Locate the cell with the specified text and output its (x, y) center coordinate. 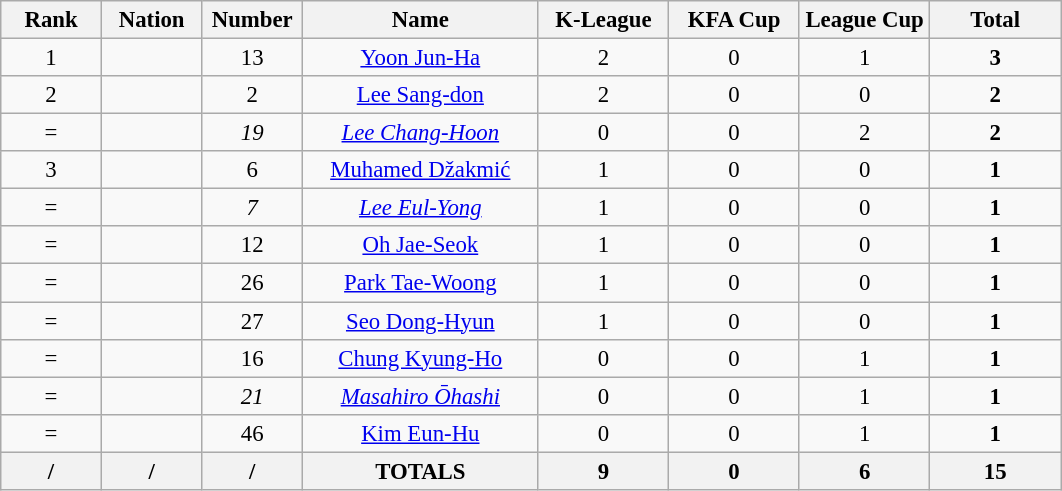
19 (252, 133)
7 (252, 208)
Rank (52, 20)
Kim Eun-Hu (421, 433)
Lee Chang-Hoon (421, 133)
12 (252, 245)
21 (252, 396)
Chung Kyung-Ho (421, 358)
Lee Eul-Yong (421, 208)
Total (996, 20)
26 (252, 283)
Muhamed Džakmić (421, 170)
15 (996, 471)
Seo Dong-Hyun (421, 321)
KFA Cup (734, 20)
13 (252, 58)
Nation (152, 20)
Yoon Jun-Ha (421, 58)
Number (252, 20)
9 (604, 471)
Park Tae-Woong (421, 283)
TOTALS (421, 471)
Lee Sang-don (421, 95)
Name (421, 20)
Masahiro Ōhashi (421, 396)
27 (252, 321)
16 (252, 358)
K-League (604, 20)
Oh Jae-Seok (421, 245)
46 (252, 433)
League Cup (864, 20)
